Determine the [x, y] coordinate at the center of the cell enclosing the given text.  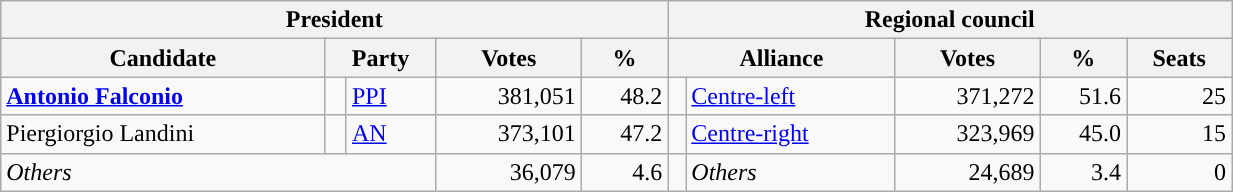
15 [1180, 134]
48.2 [624, 96]
Antonio Falconio [163, 96]
25 [1180, 96]
Seats [1180, 58]
371,272 [968, 96]
Centre-right [790, 134]
Alliance [782, 58]
0 [1180, 172]
Candidate [163, 58]
47.2 [624, 134]
4.6 [624, 172]
Regional council [950, 20]
AN [391, 134]
24,689 [968, 172]
President [334, 20]
373,101 [508, 134]
45.0 [1083, 134]
PPI [391, 96]
381,051 [508, 96]
Piergiorgio Landini [163, 134]
36,079 [508, 172]
Centre-left [790, 96]
3.4 [1083, 172]
51.6 [1083, 96]
Party [380, 58]
323,969 [968, 134]
